Output the [x, y] coordinate of the center of the cell containing the given text.  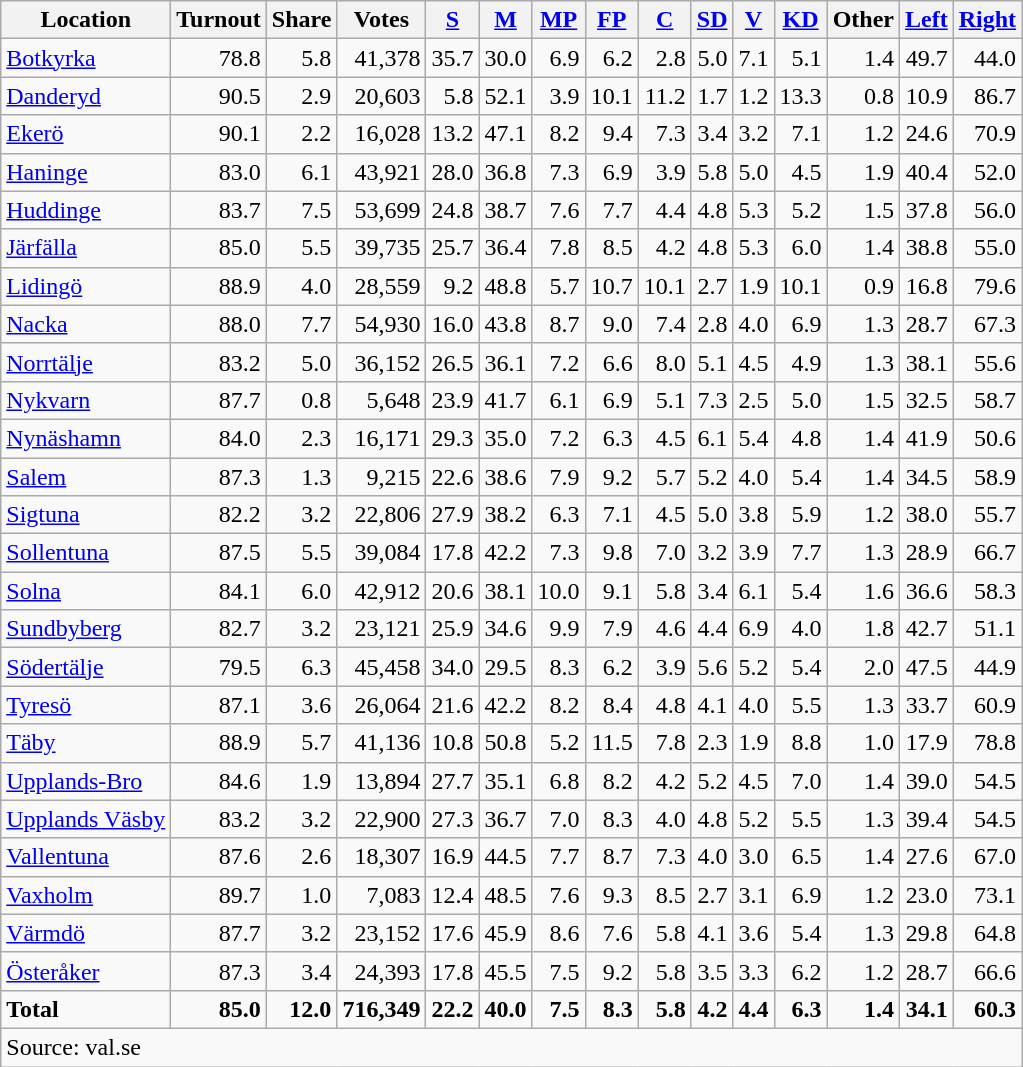
36.7 [506, 819]
41,378 [382, 58]
22,900 [382, 819]
1.6 [863, 591]
47.5 [927, 667]
25.7 [452, 248]
Solna [86, 591]
29.8 [927, 933]
Nynäshamn [86, 438]
34.5 [927, 477]
73.1 [987, 895]
Nacka [86, 324]
Nykvarn [86, 400]
79.6 [987, 286]
Vallentuna [86, 857]
34.0 [452, 667]
4.6 [664, 629]
8.0 [664, 362]
1.8 [863, 629]
Järfälla [86, 248]
10.9 [927, 96]
52.0 [987, 172]
17.9 [927, 743]
2.2 [302, 134]
35.1 [506, 781]
12.4 [452, 895]
27.3 [452, 819]
10.7 [612, 286]
SD [712, 20]
60.3 [987, 1009]
39.4 [927, 819]
Share [302, 20]
45,458 [382, 667]
44.9 [987, 667]
3.0 [754, 857]
5.9 [800, 515]
33.7 [927, 705]
9.4 [612, 134]
89.7 [219, 895]
38.2 [506, 515]
Haninge [86, 172]
27.6 [927, 857]
Sollentuna [86, 553]
1.7 [712, 96]
36.6 [927, 591]
Sundbyberg [86, 629]
16.0 [452, 324]
9.8 [612, 553]
9,215 [382, 477]
FP [612, 20]
84.1 [219, 591]
43,921 [382, 172]
6.5 [800, 857]
23,121 [382, 629]
45.5 [506, 971]
Vaxholm [86, 895]
84.0 [219, 438]
55.7 [987, 515]
10.0 [558, 591]
9.1 [612, 591]
48.5 [506, 895]
29.3 [452, 438]
42,912 [382, 591]
28.9 [927, 553]
83.7 [219, 210]
35.0 [506, 438]
23.0 [927, 895]
39.0 [927, 781]
Huddinge [86, 210]
5,648 [382, 400]
66.7 [987, 553]
84.6 [219, 781]
44.0 [987, 58]
Upplands-Bro [86, 781]
Left [927, 20]
49.7 [927, 58]
16,171 [382, 438]
10.8 [452, 743]
11.5 [612, 743]
Upplands Väsby [86, 819]
Sigtuna [86, 515]
12.0 [302, 1009]
6.8 [558, 781]
16,028 [382, 134]
Location [86, 20]
45.9 [506, 933]
66.6 [987, 971]
Täby [86, 743]
38.7 [506, 210]
42.7 [927, 629]
8.8 [800, 743]
Other [863, 20]
4.9 [800, 362]
C [664, 20]
79.5 [219, 667]
5.6 [712, 667]
Danderyd [86, 96]
27.9 [452, 515]
28.0 [452, 172]
8.4 [612, 705]
50.6 [987, 438]
Södertälje [86, 667]
716,349 [382, 1009]
Lidingö [86, 286]
70.9 [987, 134]
48.8 [506, 286]
47.1 [506, 134]
24.8 [452, 210]
V [754, 20]
Norrtälje [86, 362]
Österåker [86, 971]
56.0 [987, 210]
38.0 [927, 515]
22,806 [382, 515]
2.5 [754, 400]
26.5 [452, 362]
82.7 [219, 629]
MP [558, 20]
54,930 [382, 324]
34.1 [927, 1009]
23.9 [452, 400]
22.6 [452, 477]
Total [86, 1009]
52.1 [506, 96]
21.6 [452, 705]
36.1 [506, 362]
36.4 [506, 248]
Värmdö [86, 933]
Salem [86, 477]
67.3 [987, 324]
27.7 [452, 781]
29.5 [506, 667]
55.0 [987, 248]
9.3 [612, 895]
82.2 [219, 515]
87.6 [219, 857]
58.7 [987, 400]
58.9 [987, 477]
2.0 [863, 667]
13.3 [800, 96]
67.0 [987, 857]
6.6 [612, 362]
3.5 [712, 971]
87.1 [219, 705]
41,136 [382, 743]
3.3 [754, 971]
40.0 [506, 1009]
13.2 [452, 134]
20,603 [382, 96]
7,083 [382, 895]
43.8 [506, 324]
41.9 [927, 438]
38.6 [506, 477]
Botkyrka [86, 58]
18,307 [382, 857]
M [506, 20]
23,152 [382, 933]
39,735 [382, 248]
40.4 [927, 172]
9.0 [612, 324]
13,894 [382, 781]
37.8 [927, 210]
86.7 [987, 96]
34.6 [506, 629]
64.8 [987, 933]
0.9 [863, 286]
60.9 [987, 705]
36,152 [382, 362]
36.8 [506, 172]
22.2 [452, 1009]
Right [987, 20]
25.9 [452, 629]
KD [800, 20]
8.6 [558, 933]
11.2 [664, 96]
28,559 [382, 286]
24,393 [382, 971]
7.4 [664, 324]
20.6 [452, 591]
87.5 [219, 553]
Votes [382, 20]
Source: val.se [512, 1047]
51.1 [987, 629]
88.0 [219, 324]
83.0 [219, 172]
58.3 [987, 591]
41.7 [506, 400]
26,064 [382, 705]
50.8 [506, 743]
Ekerö [86, 134]
53,699 [382, 210]
32.5 [927, 400]
2.9 [302, 96]
55.6 [987, 362]
2.6 [302, 857]
3.8 [754, 515]
90.5 [219, 96]
16.9 [452, 857]
S [452, 20]
35.7 [452, 58]
38.8 [927, 248]
Tyresö [86, 705]
90.1 [219, 134]
3.1 [754, 895]
30.0 [506, 58]
Turnout [219, 20]
9.9 [558, 629]
44.5 [506, 857]
17.6 [452, 933]
39,084 [382, 553]
24.6 [927, 134]
16.8 [927, 286]
